Search for the cell housing the specified text and yield its (X, Y) center coordinate. 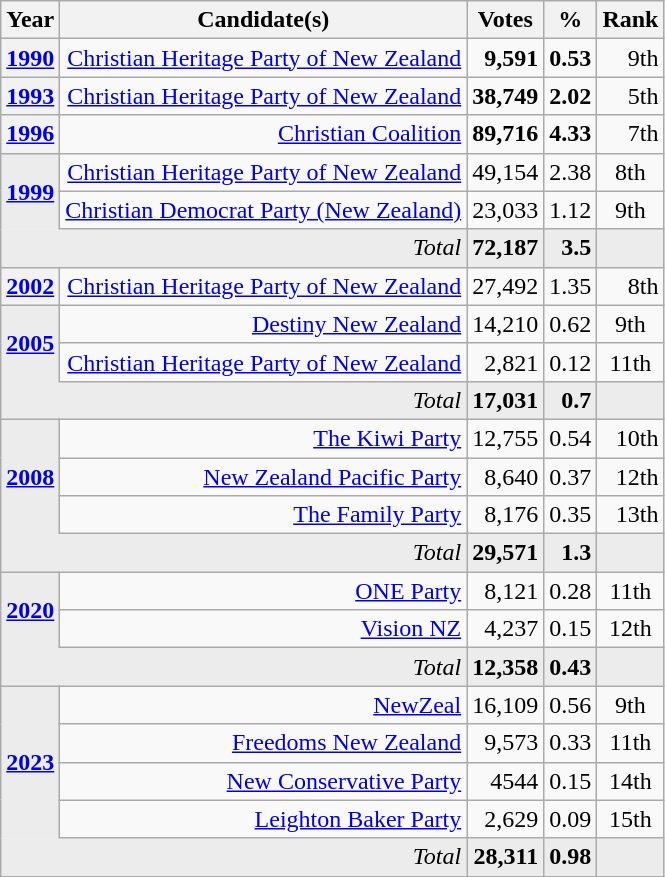
ONE Party (264, 591)
Year (30, 20)
0.33 (570, 743)
1.12 (570, 210)
0.09 (570, 819)
1999 (30, 191)
2.02 (570, 96)
10th (630, 438)
0.62 (570, 324)
4544 (506, 781)
0.54 (570, 438)
NewZeal (264, 705)
5th (630, 96)
1996 (30, 134)
2020 (30, 610)
4.33 (570, 134)
0.12 (570, 362)
2,821 (506, 362)
New Conservative Party (264, 781)
The Kiwi Party (264, 438)
1.35 (570, 286)
12,755 (506, 438)
13th (630, 515)
0.56 (570, 705)
Vision NZ (264, 629)
17,031 (506, 400)
4,237 (506, 629)
14th (630, 781)
89,716 (506, 134)
9,591 (506, 58)
2002 (30, 286)
27,492 (506, 286)
Leighton Baker Party (264, 819)
23,033 (506, 210)
The Family Party (264, 515)
Destiny New Zealand (264, 324)
15th (630, 819)
72,187 (506, 248)
2023 (30, 762)
49,154 (506, 172)
8,640 (506, 477)
1990 (30, 58)
29,571 (506, 553)
0.28 (570, 591)
0.37 (570, 477)
14,210 (506, 324)
1993 (30, 96)
7th (630, 134)
2.38 (570, 172)
Rank (630, 20)
0.98 (570, 857)
0.43 (570, 667)
Christian Democrat Party (New Zealand) (264, 210)
0.35 (570, 515)
2008 (30, 476)
16,109 (506, 705)
Candidate(s) (264, 20)
New Zealand Pacific Party (264, 477)
3.5 (570, 248)
2005 (30, 343)
12,358 (506, 667)
1.3 (570, 553)
9,573 (506, 743)
Christian Coalition (264, 134)
0.53 (570, 58)
Votes (506, 20)
Freedoms New Zealand (264, 743)
2,629 (506, 819)
28,311 (506, 857)
38,749 (506, 96)
% (570, 20)
8,176 (506, 515)
8,121 (506, 591)
0.7 (570, 400)
